Search for the cell housing the specified text and yield its (X, Y) center coordinate. 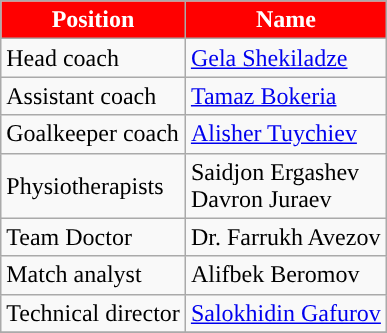
Goalkeeper coach (94, 134)
Dr. Farrukh Avezov (286, 237)
Technical director (94, 313)
Assistant coach (94, 96)
Team Doctor (94, 237)
Match analyst (94, 275)
Alifbek Beromov (286, 275)
Tamaz Bokeria (286, 96)
Salokhidin Gafurov (286, 313)
Alisher Tuychiev (286, 134)
Saidjon Ergashev Davron Juraev (286, 186)
Physiotherapists (94, 186)
Position (94, 20)
Name (286, 20)
Gela Shekiladze (286, 58)
Head coach (94, 58)
